Pinpoint the cell where the given text exists, returning its [X, Y] midpoint coordinate. 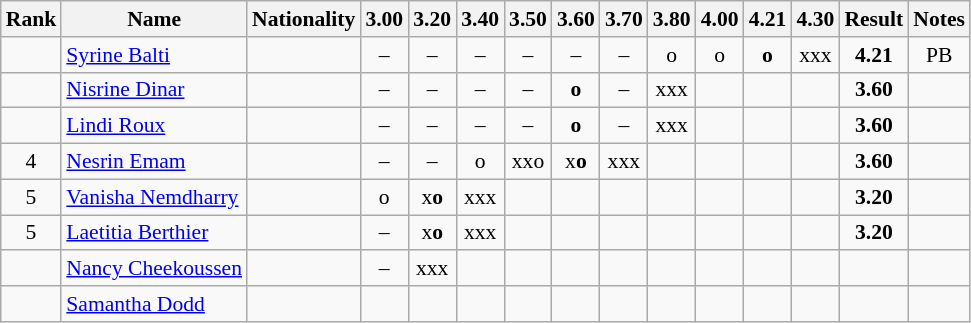
Syrine Balti [154, 55]
4.00 [720, 19]
4 [32, 162]
Vanisha Nemdharry [154, 197]
3.50 [528, 19]
Nisrine Dinar [154, 90]
3.80 [672, 19]
Nesrin Emam [154, 162]
3.00 [384, 19]
Notes [939, 19]
4.30 [815, 19]
Rank [32, 19]
Laetitia Berthier [154, 233]
PB [939, 55]
Name [154, 19]
xxo [528, 162]
Nationality [304, 19]
Result [874, 19]
3.40 [480, 19]
Samantha Dodd [154, 304]
3.70 [624, 19]
Lindi Roux [154, 126]
Nancy Cheekoussen [154, 269]
